Locate the cell with the specified text and output its (X, Y) center coordinate. 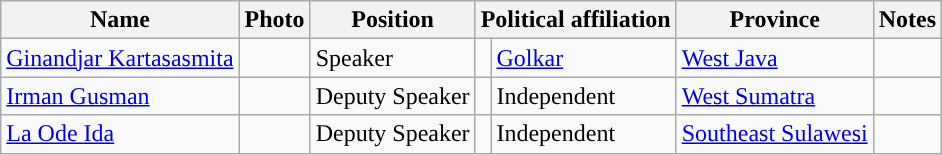
Position (392, 20)
Notes (907, 20)
Photo (274, 20)
West Java (774, 58)
Political affiliation (576, 20)
Speaker (392, 58)
Province (774, 20)
Ginandjar Kartasasmita (120, 58)
Irman Gusman (120, 96)
Name (120, 20)
Golkar (584, 58)
West Sumatra (774, 96)
La Ode Ida (120, 134)
Southeast Sulawesi (774, 134)
